Identify which cell holds the provided text, then report its (x, y) central coordinate. 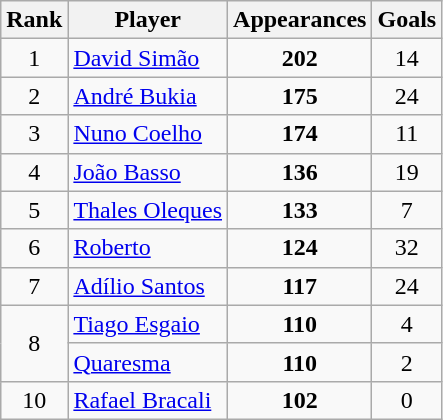
124 (300, 248)
Nuno Coelho (148, 134)
174 (300, 134)
10 (34, 400)
6 (34, 248)
102 (300, 400)
David Simão (148, 58)
Rafael Bracali (148, 400)
Player (148, 20)
19 (407, 172)
8 (34, 343)
136 (300, 172)
5 (34, 210)
Appearances (300, 20)
Thales Oleques (148, 210)
Tiago Esgaio (148, 324)
117 (300, 286)
175 (300, 96)
32 (407, 248)
Rank (34, 20)
Adílio Santos (148, 286)
14 (407, 58)
133 (300, 210)
202 (300, 58)
André Bukia (148, 96)
João Basso (148, 172)
0 (407, 400)
Roberto (148, 248)
Quaresma (148, 362)
3 (34, 134)
11 (407, 134)
Goals (407, 20)
1 (34, 58)
